Identify which cell holds the provided text, then report its (x, y) central coordinate. 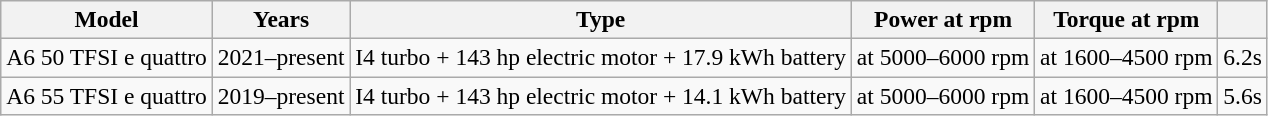
Power at rpm (942, 19)
A6 55 TFSI e quattro (107, 95)
Type (601, 19)
I4 turbo + 143 hp electric motor + 17.9 kWh battery (601, 57)
Years (281, 19)
5.6s (1242, 95)
Model (107, 19)
A6 50 TFSI e quattro (107, 57)
2019–present (281, 95)
Torque at rpm (1126, 19)
I4 turbo + 143 hp electric motor + 14.1 kWh battery (601, 95)
6.2s (1242, 57)
2021–present (281, 57)
